Return the [X, Y] coordinate for the center point of the cell that contains the specified text.  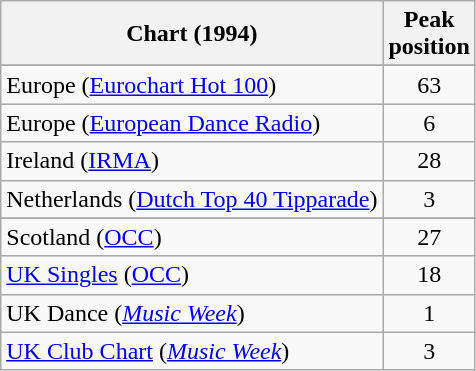
Chart (1994) [192, 34]
Ireland (IRMA) [192, 161]
Scotland (OCC) [192, 237]
28 [429, 161]
Europe (European Dance Radio) [192, 123]
63 [429, 85]
UK Dance (Music Week) [192, 313]
27 [429, 237]
UK Club Chart (Music Week) [192, 351]
Europe (Eurochart Hot 100) [192, 85]
Netherlands (Dutch Top 40 Tipparade) [192, 199]
UK Singles (OCC) [192, 275]
1 [429, 313]
Peakposition [429, 34]
18 [429, 275]
6 [429, 123]
